Identify which cell holds the provided text, then report its [x, y] central coordinate. 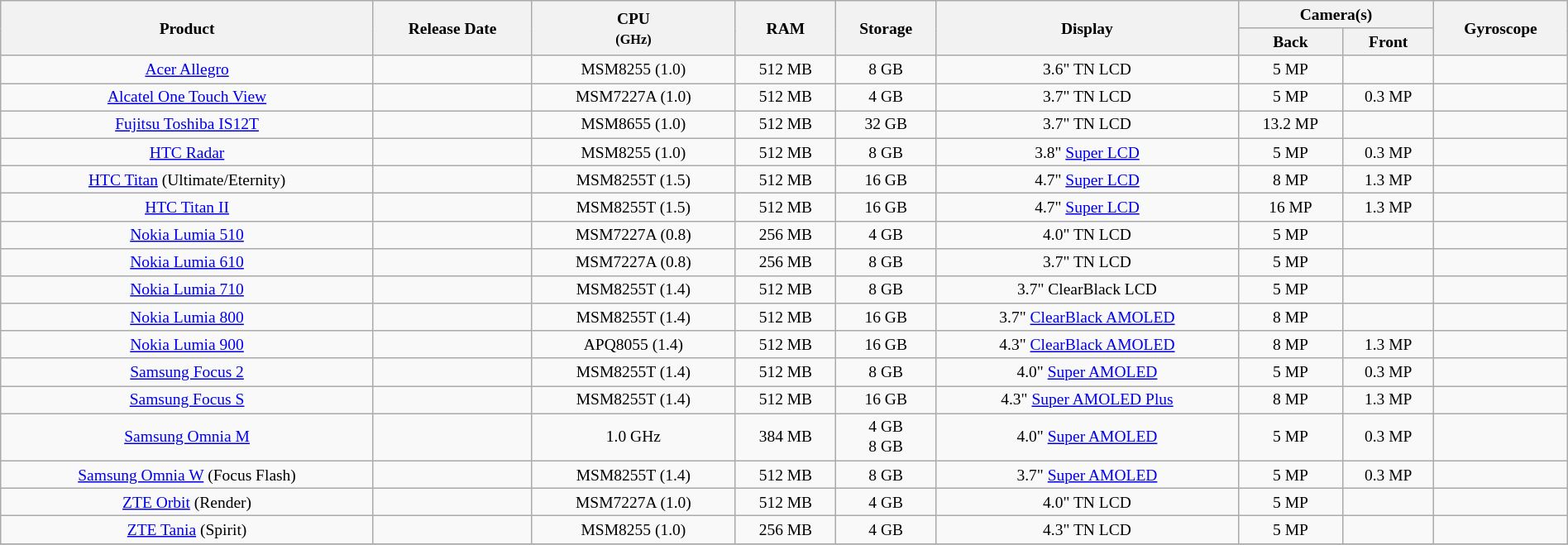
4.3" TN LCD [1088, 529]
Gyroscope [1501, 28]
CPU(GHz) [633, 28]
HTC Titan (Ultimate/Eternity) [187, 179]
Acer Allegro [187, 69]
Samsung Omnia M [187, 437]
32 GB [887, 124]
Samsung Focus 2 [187, 372]
HTC Radar [187, 152]
4.3" Super AMOLED Plus [1088, 400]
Display [1088, 28]
HTC Titan II [187, 207]
Product [187, 28]
384 MB [786, 437]
16 MP [1290, 207]
3.7" Super AMOLED [1088, 475]
Front [1389, 41]
Nokia Lumia 610 [187, 261]
1.0 GHz [633, 437]
Nokia Lumia 710 [187, 289]
3.7" ClearBlack LCD [1088, 289]
Release Date [452, 28]
MSM8655 (1.0) [633, 124]
4 GB8 GB [887, 437]
13.2 MP [1290, 124]
3.8" Super LCD [1088, 152]
RAM [786, 28]
ZTE Tania (Spirit) [187, 529]
Samsung Focus S [187, 400]
Samsung Omnia W (Focus Flash) [187, 475]
Storage [887, 28]
Back [1290, 41]
Camera(s) [1336, 15]
Alcatel One Touch View [187, 98]
Fujitsu Toshiba IS12T [187, 124]
4.3" ClearBlack AMOLED [1088, 344]
ZTE Orbit (Render) [187, 503]
APQ8055 (1.4) [633, 344]
3.7" ClearBlack AMOLED [1088, 318]
Nokia Lumia 800 [187, 318]
Nokia Lumia 900 [187, 344]
3.6" TN LCD [1088, 69]
Nokia Lumia 510 [187, 235]
